Identify which cell holds the provided text, then report its (X, Y) central coordinate. 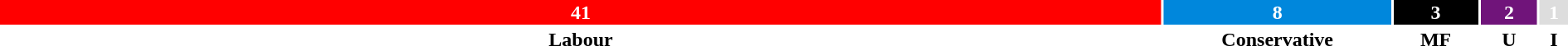
3 (1435, 12)
41 (581, 12)
8 (1278, 12)
1 (1554, 12)
2 (1509, 12)
